Extract the [x, y] coordinate from the center of the cell holding the provided text.  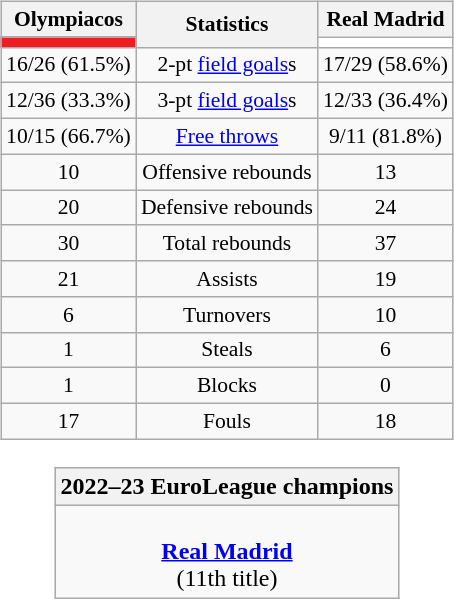
17 [68, 421]
16/26 (61.5%) [68, 65]
24 [386, 208]
Blocks [227, 386]
Olympiacos [68, 19]
2-pt field goalss [227, 65]
Steals [227, 350]
Defensive rebounds [227, 208]
Assists [227, 279]
Fouls [227, 421]
Total rebounds [227, 243]
19 [386, 279]
21 [68, 279]
2022–23 EuroLeague champions [227, 486]
Free throws [227, 136]
12/36 (33.3%) [68, 101]
3-pt field goalss [227, 101]
17/29 (58.6%) [386, 65]
37 [386, 243]
Turnovers [227, 314]
10/15 (66.7%) [68, 136]
Real Madrid [386, 19]
20 [68, 208]
Statistics [227, 24]
12/33 (36.4%) [386, 101]
Real Madrid(11th title) [227, 551]
18 [386, 421]
0 [386, 386]
30 [68, 243]
9/11 (81.8%) [386, 136]
Offensive rebounds [227, 172]
13 [386, 172]
